For the text-containing cell, return its midpoint in [X, Y] coordinate format. 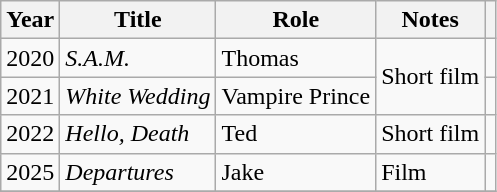
2022 [30, 134]
Hello, Death [138, 134]
Jake [296, 172]
Ted [296, 134]
2020 [30, 58]
Film [430, 172]
2021 [30, 96]
Role [296, 20]
Thomas [296, 58]
2025 [30, 172]
White Wedding [138, 96]
S.A.M. [138, 58]
Year [30, 20]
Notes [430, 20]
Title [138, 20]
Departures [138, 172]
Vampire Prince [296, 96]
